Scan for the cell matching the given text and deliver its (X, Y) coordinate at center. 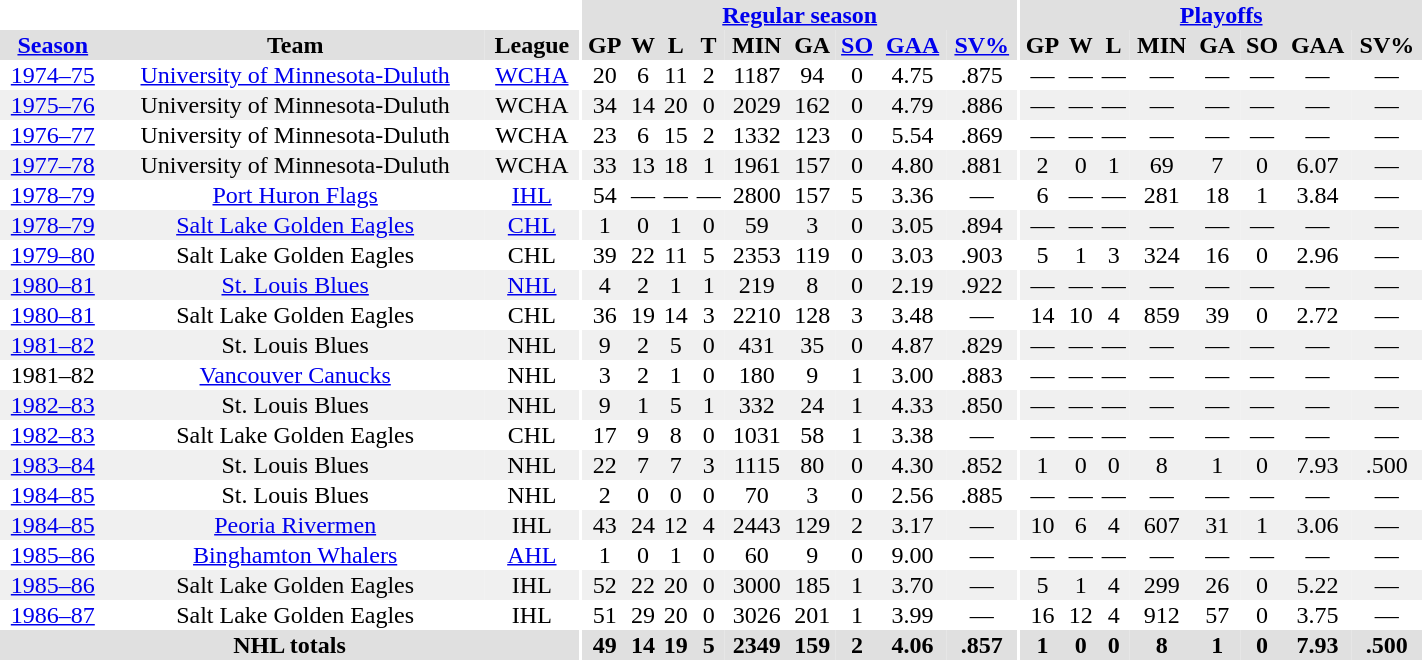
324 (1162, 255)
54 (605, 195)
.875 (982, 75)
.922 (982, 285)
2800 (757, 195)
162 (812, 105)
League (532, 45)
5.54 (912, 135)
80 (812, 465)
17 (605, 435)
36 (605, 315)
70 (757, 495)
3.48 (912, 315)
13 (644, 165)
129 (812, 525)
51 (605, 615)
.883 (982, 375)
3.05 (912, 225)
859 (1162, 315)
1977–78 (53, 165)
159 (812, 645)
1961 (757, 165)
3.06 (1317, 525)
69 (1162, 165)
3.36 (912, 195)
3.03 (912, 255)
1974–75 (53, 75)
2.56 (912, 495)
34 (605, 105)
29 (644, 615)
1979–80 (53, 255)
607 (1162, 525)
3.38 (912, 435)
.903 (982, 255)
431 (757, 345)
1976–77 (53, 135)
1332 (757, 135)
.857 (982, 645)
1031 (757, 435)
2210 (757, 315)
201 (812, 615)
.885 (982, 495)
332 (757, 405)
T (708, 45)
58 (812, 435)
4.30 (912, 465)
.886 (982, 105)
15 (676, 135)
4.06 (912, 645)
NHL totals (290, 645)
Vancouver Canucks (296, 375)
4.75 (912, 75)
Peoria Rivermen (296, 525)
Playoffs (1221, 15)
2443 (757, 525)
1983–84 (53, 465)
185 (812, 585)
4.79 (912, 105)
1986–87 (53, 615)
94 (812, 75)
.829 (982, 345)
3026 (757, 615)
6.07 (1317, 165)
281 (1162, 195)
3.00 (912, 375)
119 (812, 255)
59 (757, 225)
57 (1218, 615)
23 (605, 135)
5.22 (1317, 585)
Team (296, 45)
35 (812, 345)
43 (605, 525)
912 (1162, 615)
2353 (757, 255)
33 (605, 165)
4.80 (912, 165)
2.19 (912, 285)
Port Huron Flags (296, 195)
1115 (757, 465)
60 (757, 555)
2349 (757, 645)
26 (1218, 585)
52 (605, 585)
Season (53, 45)
3.84 (1317, 195)
4.33 (912, 405)
Regular season (800, 15)
.869 (982, 135)
2.96 (1317, 255)
3.75 (1317, 615)
.894 (982, 225)
128 (812, 315)
1187 (757, 75)
Binghamton Whalers (296, 555)
9.00 (912, 555)
49 (605, 645)
2029 (757, 105)
299 (1162, 585)
.881 (982, 165)
123 (812, 135)
219 (757, 285)
3000 (757, 585)
4.87 (912, 345)
2.72 (1317, 315)
31 (1218, 525)
3.17 (912, 525)
3.99 (912, 615)
1975–76 (53, 105)
180 (757, 375)
.852 (982, 465)
AHL (532, 555)
.850 (982, 405)
3.70 (912, 585)
